Determine the [X, Y] coordinate at the center of the cell enclosing the given text.  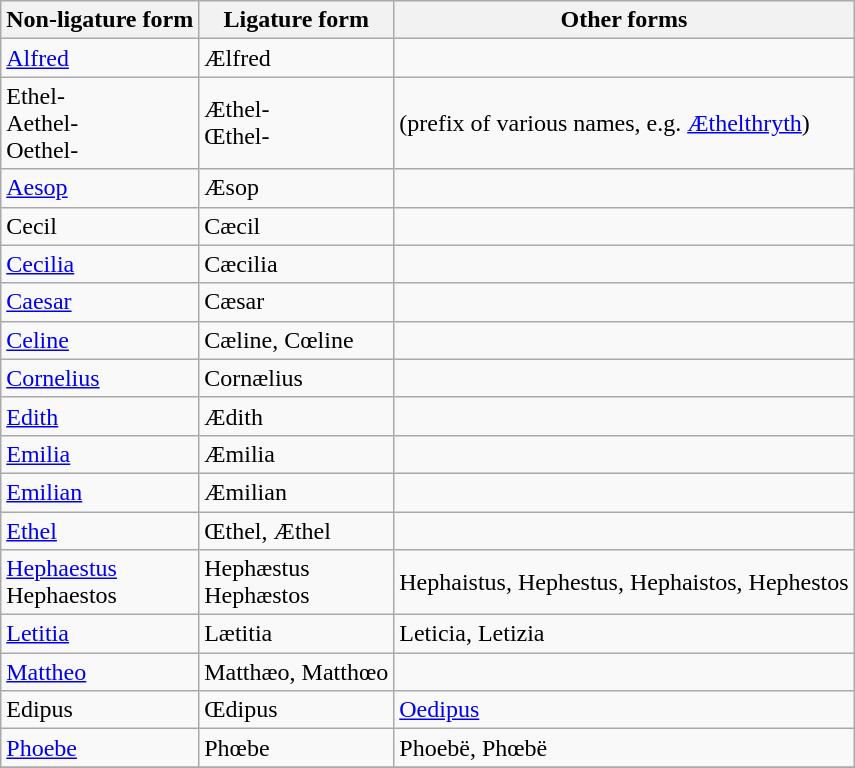
Edith [100, 416]
Cæcil [296, 226]
Hephaistus, Hephestus, Hephaistos, Hephestos [624, 582]
Matthæo, Matthœo [296, 672]
Alfred [100, 58]
Leticia, Letizia [624, 634]
Caesar [100, 302]
Ligature form [296, 20]
Ethel [100, 531]
Letitia [100, 634]
HephaestusHephaestos [100, 582]
Aesop [100, 188]
Cornælius [296, 378]
Œthel, Æthel [296, 531]
Ethel-Aethel-Oethel- [100, 123]
Non-ligature form [100, 20]
Cornelius [100, 378]
Cæline, Cœline [296, 340]
Edipus [100, 710]
Mattheo [100, 672]
Emilian [100, 492]
HephæstusHephæstos [296, 582]
Other forms [624, 20]
Æmilia [296, 454]
Œdipus [296, 710]
Cecil [100, 226]
(prefix of various names, e.g. Æthelthryth) [624, 123]
Ælfred [296, 58]
Emilia [100, 454]
Cecilia [100, 264]
Celine [100, 340]
Phœbe [296, 748]
Æmilian [296, 492]
Cæcilia [296, 264]
Æsop [296, 188]
Lætitia [296, 634]
Phoebe [100, 748]
Oedipus [624, 710]
Phoebë, Phœbë [624, 748]
Cæsar [296, 302]
Æthel-Œthel- [296, 123]
Ædith [296, 416]
